Detect which cell encompasses the target text, then output its [x, y] center coordinate. 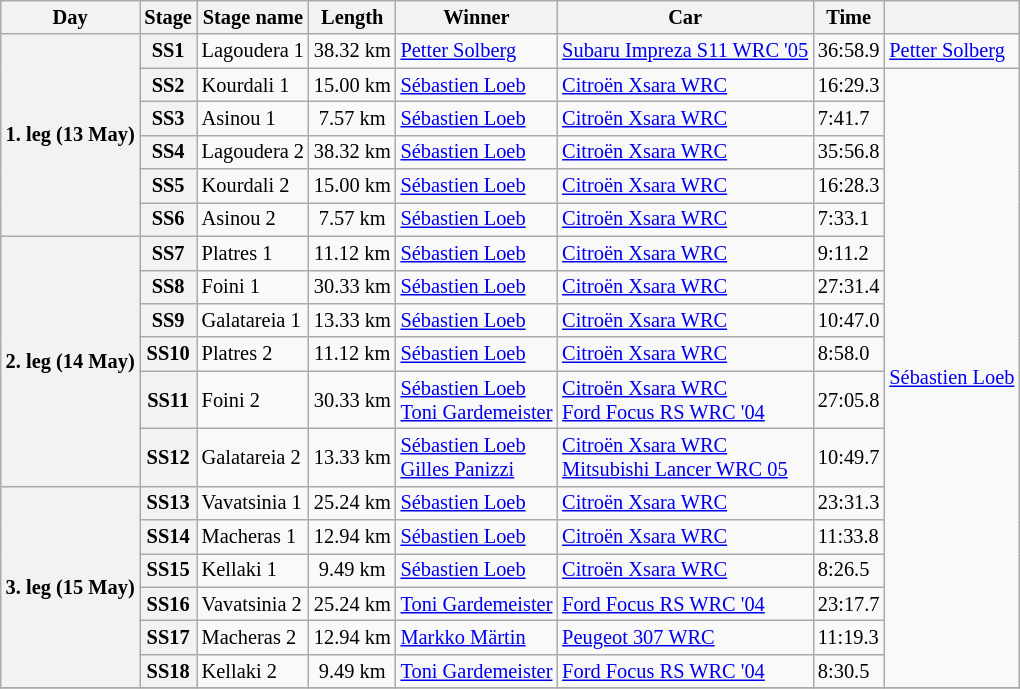
SS17 [168, 637]
Day [70, 17]
27:05.8 [848, 400]
23:17.7 [848, 604]
SS2 [168, 85]
Winner [477, 17]
SS16 [168, 604]
11:19.3 [848, 637]
Macheras 1 [253, 537]
Citroën Xsara WRCMitsubishi Lancer WRC 05 [685, 457]
Galatareia 2 [253, 457]
SS11 [168, 400]
23:31.3 [848, 503]
SS8 [168, 287]
Time [848, 17]
Platres 2 [253, 354]
Galatareia 1 [253, 320]
SS1 [168, 51]
9:11.2 [848, 253]
Markko Märtin [477, 637]
Asinou 2 [253, 219]
Sébastien Loeb Toni Gardemeister [477, 400]
SS12 [168, 457]
SS4 [168, 152]
Foini 2 [253, 400]
Peugeot 307 WRC [685, 637]
16:29.3 [848, 85]
SS10 [168, 354]
Kellaki 1 [253, 570]
SS7 [168, 253]
SS9 [168, 320]
27:31.4 [848, 287]
SS18 [168, 671]
Foini 1 [253, 287]
Kourdali 2 [253, 186]
Vavatsinia 2 [253, 604]
2. leg (14 May) [70, 361]
Asinou 1 [253, 118]
Kellaki 2 [253, 671]
16:28.3 [848, 186]
36:58.9 [848, 51]
Length [352, 17]
SS15 [168, 570]
Lagoudera 2 [253, 152]
8:30.5 [848, 671]
Sébastien Loeb Gilles Panizzi [477, 457]
8:58.0 [848, 354]
Stage [168, 17]
Citroën Xsara WRCFord Focus RS WRC '04 [685, 400]
Car [685, 17]
1. leg (13 May) [70, 135]
8:26.5 [848, 570]
Macheras 2 [253, 637]
SS3 [168, 118]
Stage name [253, 17]
Subaru Impreza S11 WRC '05 [685, 51]
SS14 [168, 537]
Platres 1 [253, 253]
SS5 [168, 186]
10:49.7 [848, 457]
Vavatsinia 1 [253, 503]
11:33.8 [848, 537]
7:41.7 [848, 118]
10:47.0 [848, 320]
Lagoudera 1 [253, 51]
Kourdali 1 [253, 85]
SS6 [168, 219]
35:56.8 [848, 152]
7:33.1 [848, 219]
SS13 [168, 503]
3. leg (15 May) [70, 587]
